Identify which cell holds the provided text, then report its (x, y) central coordinate. 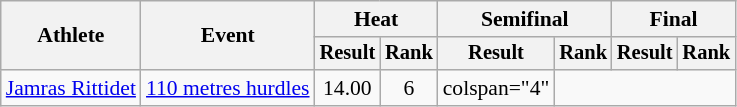
Heat (376, 19)
colspan="4" (496, 88)
110 metres hurdles (228, 88)
Final (674, 19)
14.00 (348, 88)
Jamras Rittidet (71, 88)
Athlete (71, 36)
Semifinal (525, 19)
Event (228, 36)
6 (409, 88)
